Detect which cell encompasses the target text, then output its [X, Y] center coordinate. 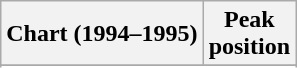
Chart (1994–1995) [102, 34]
Peakposition [249, 34]
